Return the (X, Y) coordinate for the center point of the cell that contains the specified text.  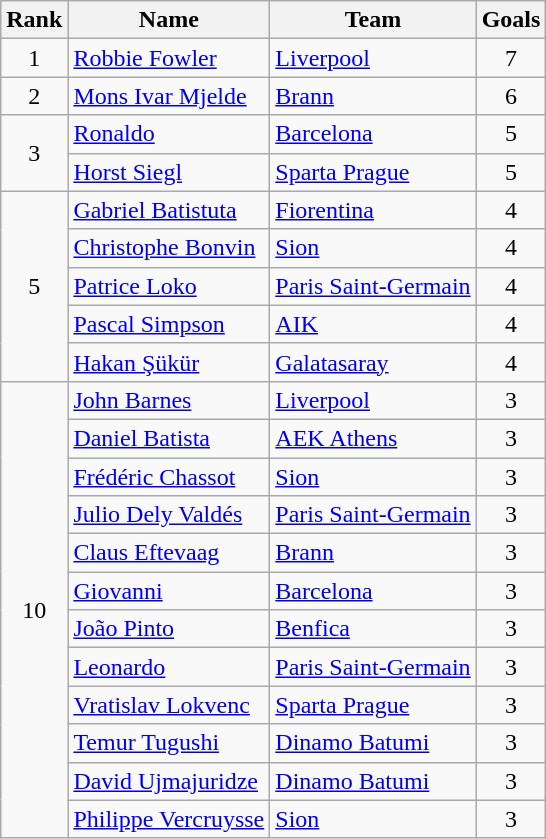
Horst Siegl (169, 172)
1 (34, 58)
Ronaldo (169, 134)
Vratislav Lokvenc (169, 705)
Name (169, 20)
Rank (34, 20)
AEK Athens (373, 438)
Julio Dely Valdés (169, 515)
AIK (373, 324)
Robbie Fowler (169, 58)
Team (373, 20)
David Ujmajuridze (169, 781)
Gabriel Batistuta (169, 210)
Benfica (373, 629)
6 (511, 96)
Philippe Vercruysse (169, 819)
Daniel Batista (169, 438)
7 (511, 58)
Frédéric Chassot (169, 477)
Temur Tugushi (169, 743)
Leonardo (169, 667)
João Pinto (169, 629)
Hakan Şükür (169, 362)
Pascal Simpson (169, 324)
Goals (511, 20)
Claus Eftevaag (169, 553)
Galatasaray (373, 362)
Christophe Bonvin (169, 248)
Fiorentina (373, 210)
Patrice Loko (169, 286)
Giovanni (169, 591)
Mons Ivar Mjelde (169, 96)
2 (34, 96)
John Barnes (169, 400)
10 (34, 610)
